Output the (X, Y) coordinate of the center of the cell containing the given text.  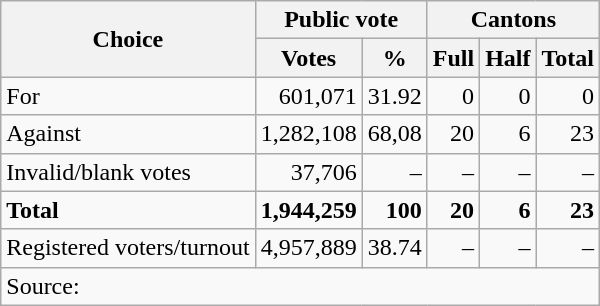
For (128, 96)
Public vote (341, 20)
Against (128, 134)
Invalid/blank votes (128, 172)
601,071 (308, 96)
38.74 (394, 248)
Full (453, 58)
Source: (300, 286)
Choice (128, 39)
Half (508, 58)
37,706 (308, 172)
4,957,889 (308, 248)
31.92 (394, 96)
68,08 (394, 134)
1,282,108 (308, 134)
Votes (308, 58)
Registered voters/turnout (128, 248)
1,944,259 (308, 210)
Cantons (513, 20)
% (394, 58)
100 (394, 210)
